Extract the [x, y] coordinate from the center of the cell holding the provided text.  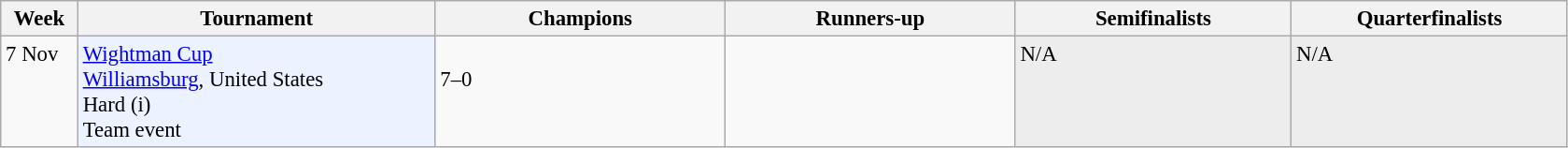
Quarterfinalists [1430, 19]
Semifinalists [1153, 19]
Runners-up [870, 19]
Week [39, 19]
7–0 [581, 92]
7 Nov [39, 92]
Wightman Cup Williamsburg, United StatesHard (i)Team event [256, 92]
Champions [581, 19]
Tournament [256, 19]
